Search for the cell housing the specified text and yield its [X, Y] center coordinate. 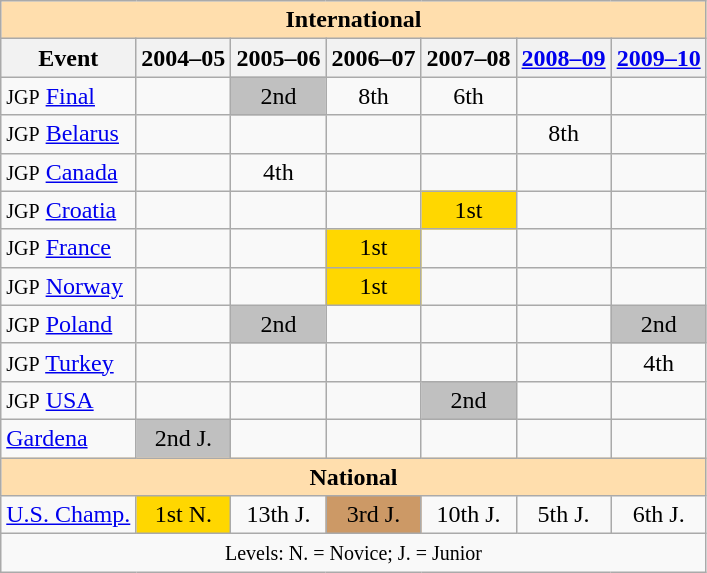
2007–08 [468, 58]
2004–05 [184, 58]
JGP France [68, 248]
1st N. [184, 515]
3rd J. [374, 515]
2009–10 [658, 58]
JGP Final [68, 96]
JGP USA [68, 400]
13th J. [278, 515]
JGP Belarus [68, 134]
JGP Canada [68, 172]
2nd J. [184, 438]
Event [68, 58]
2005–06 [278, 58]
10th J. [468, 515]
JGP Croatia [68, 210]
6th J. [658, 515]
International [354, 20]
U.S. Champ. [68, 515]
5th J. [564, 515]
JGP Turkey [68, 362]
Gardena [68, 438]
Levels: N. = Novice; J. = Junior [354, 553]
2006–07 [374, 58]
National [354, 477]
6th [468, 96]
JGP Poland [68, 324]
JGP Norway [68, 286]
2008–09 [564, 58]
